Detect which cell encompasses the target text, then output its (x, y) center coordinate. 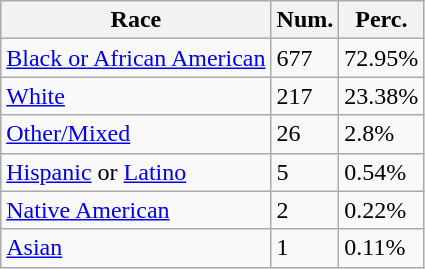
2.8% (382, 134)
0.54% (382, 172)
Asian (136, 248)
677 (305, 58)
Black or African American (136, 58)
0.11% (382, 248)
26 (305, 134)
White (136, 96)
2 (305, 210)
0.22% (382, 210)
1 (305, 248)
217 (305, 96)
72.95% (382, 58)
Other/Mixed (136, 134)
5 (305, 172)
23.38% (382, 96)
Hispanic or Latino (136, 172)
Native American (136, 210)
Perc. (382, 20)
Race (136, 20)
Num. (305, 20)
